Capture the cell that displays the provided text and extract its [x, y] central coordinate. 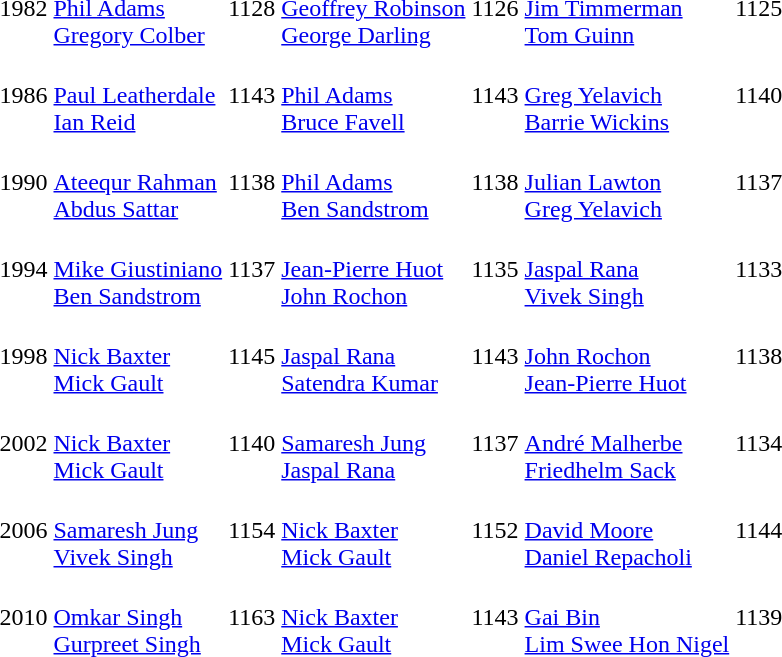
1145 [252, 356]
1152 [495, 530]
Greg YelavichBarrie Wickins [627, 95]
Samaresh JungVivek Singh [138, 530]
Phil AdamsBruce Favell [374, 95]
1154 [252, 530]
Julian LawtonGreg Yelavich [627, 182]
1135 [495, 269]
André MalherbeFriedhelm Sack [627, 443]
Phil AdamsBen Sandstrom [374, 182]
Samaresh JungJaspal Rana [374, 443]
1140 [252, 443]
John RochonJean-Pierre Huot [627, 356]
Mike GiustinianoBen Sandstrom [138, 269]
Jaspal RanaVivek Singh [627, 269]
David MooreDaniel Repacholi [627, 530]
Paul LeatherdaleIan Reid [138, 95]
Jean-Pierre HuotJohn Rochon [374, 269]
Ateequr RahmanAbdus Sattar [138, 182]
Jaspal RanaSatendra Kumar [374, 356]
